Find where the given text appears and provide that cell's center as [x, y] coordinate. 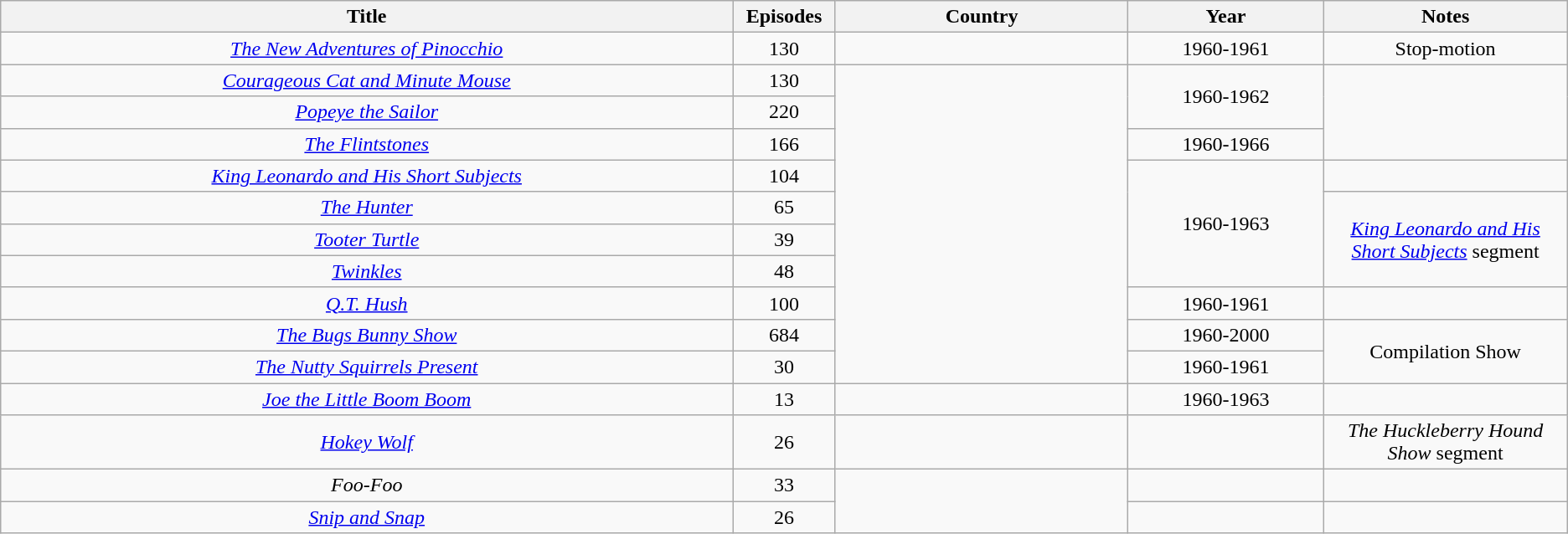
684 [784, 335]
Year [1226, 17]
Notes [1446, 17]
The Hunter [367, 208]
1960-1962 [1226, 96]
39 [784, 239]
The New Adventures of Pinocchio [367, 49]
The Nutty Squirrels Present [367, 367]
65 [784, 208]
48 [784, 271]
166 [784, 144]
King Leonardo and His Short Subjects [367, 176]
33 [784, 485]
220 [784, 112]
13 [784, 399]
Country [982, 17]
Foo-Foo [367, 485]
Compilation Show [1446, 351]
Episodes [784, 17]
100 [784, 303]
Courageous Cat and Minute Mouse [367, 80]
The Huckleberry Hound Show segment [1446, 442]
30 [784, 367]
1960-1966 [1226, 144]
Hokey Wolf [367, 442]
Title [367, 17]
King Leonardo and His Short Subjects segment [1446, 239]
The Bugs Bunny Show [367, 335]
Popeye the Sailor [367, 112]
104 [784, 176]
1960-2000 [1226, 335]
Q.T. Hush [367, 303]
The Flintstones [367, 144]
Snip and Snap [367, 517]
Stop-motion [1446, 49]
Tooter Turtle [367, 239]
Twinkles [367, 271]
Joe the Little Boom Boom [367, 399]
